Search for the cell housing the specified text and yield its (x, y) center coordinate. 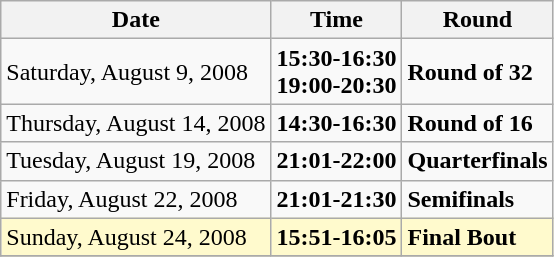
Thursday, August 14, 2008 (136, 123)
Quarterfinals (478, 161)
Date (136, 20)
15:51-16:05 (336, 237)
Tuesday, August 19, 2008 (136, 161)
21:01-21:30 (336, 199)
21:01-22:00 (336, 161)
Semifinals (478, 199)
Time (336, 20)
Final Bout (478, 237)
14:30-16:30 (336, 123)
15:30-16:30 19:00-20:30 (336, 72)
Sunday, August 24, 2008 (136, 237)
Round of 16 (478, 123)
Saturday, August 9, 2008 (136, 72)
Round of 32 (478, 72)
Friday, August 22, 2008 (136, 199)
Round (478, 20)
